Output the [X, Y] coordinate of the center of the cell containing the given text.  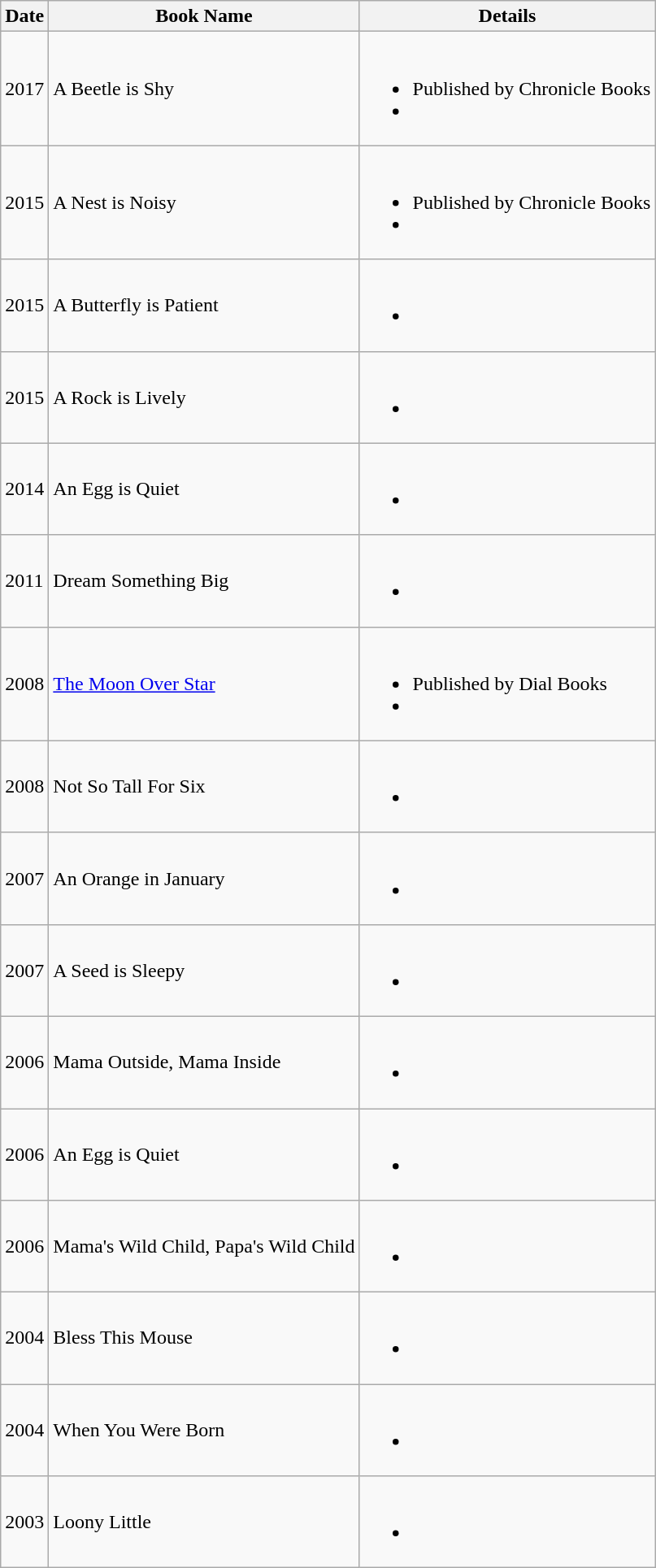
The Moon Over Star [204, 684]
A Beetle is Shy [204, 89]
Details [507, 16]
Mama Outside, Mama Inside [204, 1062]
Book Name [204, 16]
A Rock is Lively [204, 397]
2003 [24, 1522]
A Seed is Sleepy [204, 971]
2014 [24, 489]
Not So Tall For Six [204, 787]
2011 [24, 580]
Mama's Wild Child, Papa's Wild Child [204, 1247]
Published by Dial Books [507, 684]
A Butterfly is Patient [204, 306]
Loony Little [204, 1522]
Bless This Mouse [204, 1338]
A Nest is Noisy [204, 202]
When You Were Born [204, 1431]
2017 [24, 89]
Date [24, 16]
Dream Something Big [204, 580]
An Orange in January [204, 878]
